Scan for the cell matching the given text and deliver its [X, Y] coordinate at center. 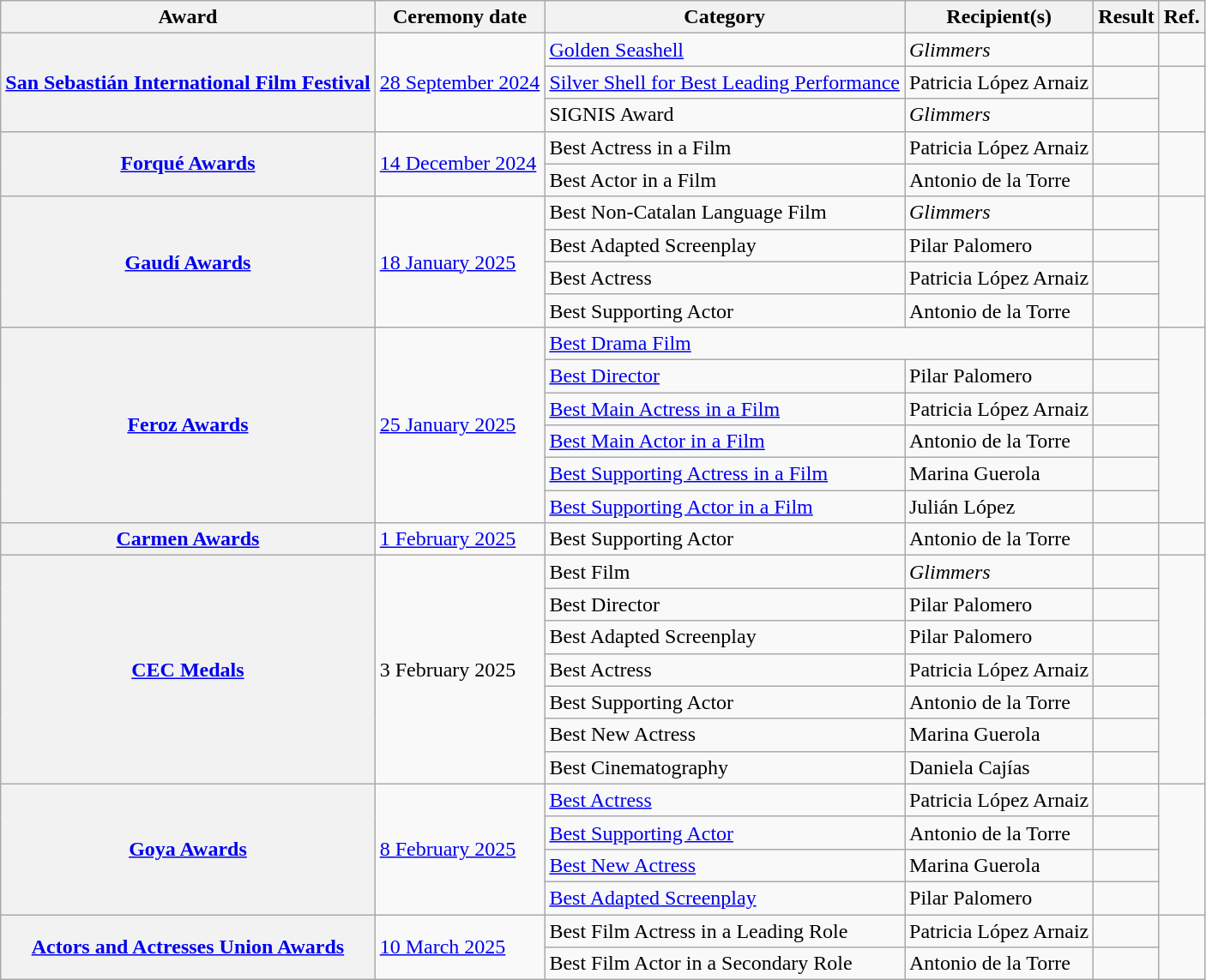
Best Film [725, 572]
8 February 2025 [460, 849]
18 January 2025 [460, 262]
SIGNIS Award [725, 115]
Best Actress in a Film [725, 147]
Best Drama Film [819, 343]
Ref. [1182, 17]
Best Supporting Actress in a Film [725, 474]
Best Film Actress in a Leading Role [725, 930]
Forqué Awards [188, 164]
San Sebastián International Film Festival [188, 82]
Actors and Actresses Union Awards [188, 947]
Best Actor in a Film [725, 180]
Best Main Actor in a Film [725, 442]
3 February 2025 [460, 670]
Best Non-Catalan Language Film [725, 213]
Goya Awards [188, 849]
10 March 2025 [460, 947]
Daniela Cajías [998, 767]
Carmen Awards [188, 539]
Best Supporting Actor in a Film [725, 507]
Best Film Actor in a Secondary Role [725, 964]
CEC Medals [188, 670]
28 September 2024 [460, 82]
Category [725, 17]
25 January 2025 [460, 424]
14 December 2024 [460, 164]
Golden Seashell [725, 50]
Result [1126, 17]
Best Main Actress in a Film [725, 409]
Ceremony date [460, 17]
Julián López [998, 507]
Recipient(s) [998, 17]
Award [188, 17]
Best Cinematography [725, 767]
1 February 2025 [460, 539]
Silver Shell for Best Leading Performance [725, 82]
Gaudí Awards [188, 262]
Feroz Awards [188, 424]
